Scan for the cell matching the given text and deliver its (x, y) coordinate at center. 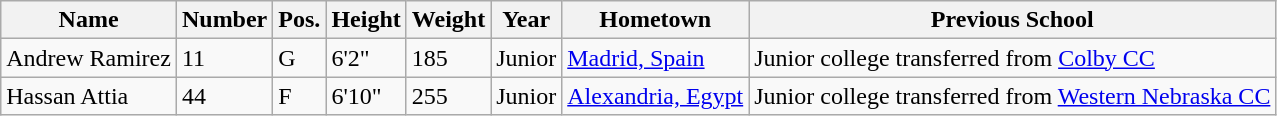
Hassan Attia (89, 96)
255 (448, 96)
Weight (448, 20)
G (300, 58)
Madrid, Spain (656, 58)
Previous School (1012, 20)
44 (224, 96)
11 (224, 58)
185 (448, 58)
Andrew Ramirez (89, 58)
Pos. (300, 20)
Number (224, 20)
F (300, 96)
Height (366, 20)
Year (526, 20)
Junior college transferred from Western Nebraska CC (1012, 96)
Hometown (656, 20)
Name (89, 20)
6'2" (366, 58)
6'10" (366, 96)
Alexandria, Egypt (656, 96)
Junior college transferred from Colby CC (1012, 58)
